Output the (X, Y) coordinate of the center of the cell containing the given text.  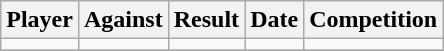
Against (123, 20)
Result (206, 20)
Player (40, 20)
Competition (374, 20)
Date (274, 20)
